Capture the cell that displays the provided text and extract its [x, y] central coordinate. 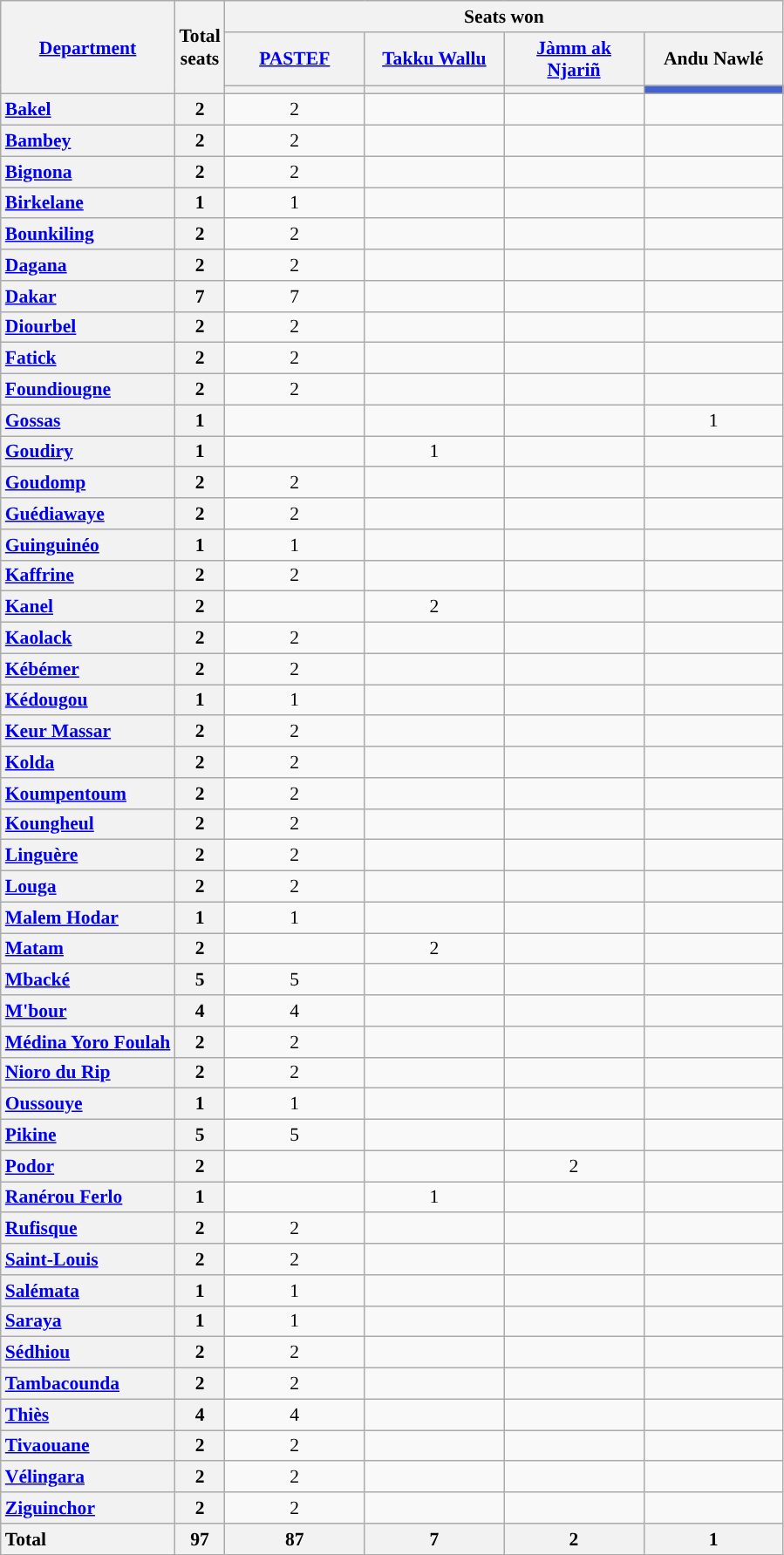
Seats won [504, 17]
Bounkiling [88, 235]
Tivaouane [88, 1446]
Louga [88, 887]
Total [88, 1539]
Birkelane [88, 203]
Andu Nawlé [713, 59]
Salémata [88, 1291]
Dakar [88, 297]
Kaolack [88, 638]
M'bour [88, 1011]
Oussouye [88, 1104]
Nioro du Rip [88, 1073]
Fatick [88, 358]
Koungheul [88, 824]
Saint-Louis [88, 1259]
Matam [88, 949]
Takku Wallu [434, 59]
Bignona [88, 172]
Pikine [88, 1136]
Vélingara [88, 1477]
Gossas [88, 420]
87 [295, 1539]
Guinguinéo [88, 545]
Diourbel [88, 327]
Kébémer [88, 669]
Kédougou [88, 700]
Dagana [88, 265]
Keur Massar [88, 732]
Podor [88, 1166]
97 [199, 1539]
Kolda [88, 762]
Thiès [88, 1415]
Goudiry [88, 452]
Jàmm ak Njariñ [574, 59]
Bambey [88, 141]
Linguère [88, 856]
Saraya [88, 1321]
Ziguinchor [88, 1508]
Bakel [88, 110]
Guédiawaye [88, 514]
Goudomp [88, 483]
Koumpentoum [88, 794]
Foundiougne [88, 390]
Médina Yoro Foulah [88, 1042]
Ranérou Ferlo [88, 1197]
Tambacounda [88, 1384]
Department [88, 47]
Sédhiou [88, 1353]
PASTEF [295, 59]
Kanel [88, 607]
Rufisque [88, 1229]
Totalseats [199, 47]
Mbacké [88, 980]
Kaffrine [88, 576]
Malem Hodar [88, 917]
